Scan for the cell matching the given text and deliver its (x, y) coordinate at center. 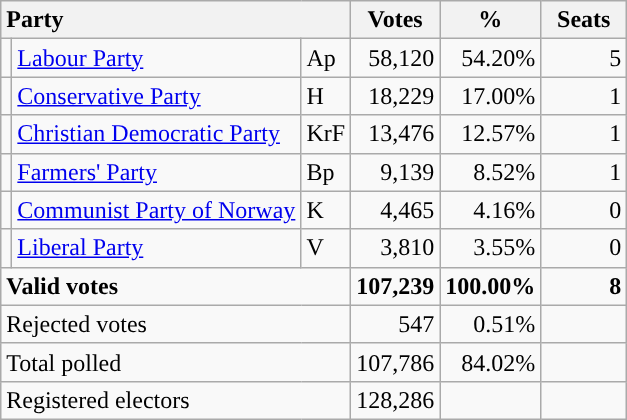
100.00% (490, 286)
17.00% (490, 96)
4,465 (396, 210)
Christian Democratic Party (156, 134)
18,229 (396, 96)
0.51% (490, 324)
547 (396, 324)
12.57% (490, 134)
V (326, 248)
54.20% (490, 58)
3,810 (396, 248)
8.52% (490, 172)
Conservative Party (156, 96)
Seats (584, 20)
5 (584, 58)
Farmers' Party (156, 172)
Valid votes (176, 286)
KrF (326, 134)
107,786 (396, 362)
9,139 (396, 172)
13,476 (396, 134)
Communist Party of Norway (156, 210)
% (490, 20)
Liberal Party (156, 248)
Ap (326, 58)
Registered electors (176, 400)
Bp (326, 172)
Labour Party (156, 58)
Total polled (176, 362)
H (326, 96)
8 (584, 286)
58,120 (396, 58)
84.02% (490, 362)
K (326, 210)
Party (176, 20)
128,286 (396, 400)
Votes (396, 20)
4.16% (490, 210)
Rejected votes (176, 324)
3.55% (490, 248)
107,239 (396, 286)
